From the cell containing the given text, extract its center point as [x, y] coordinate. 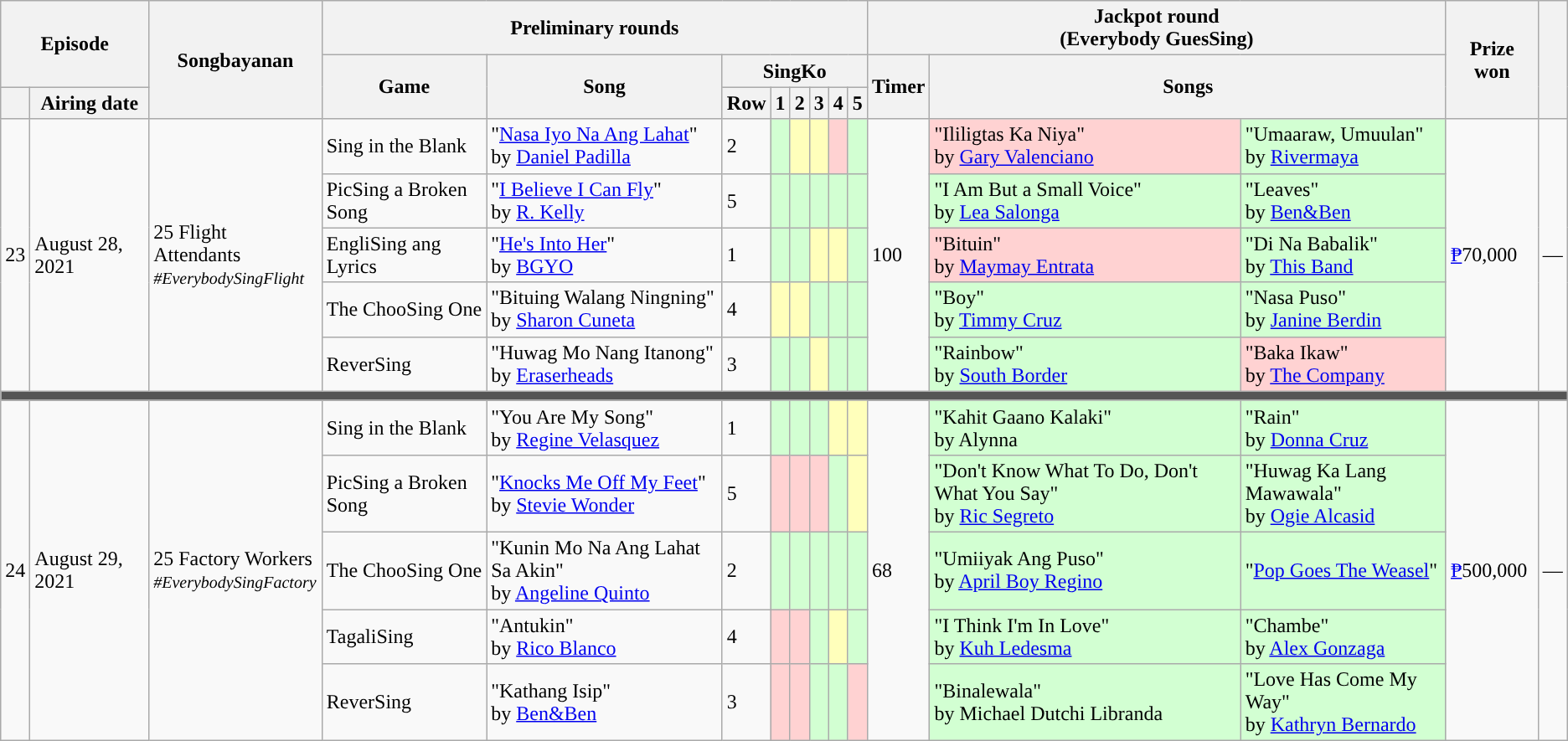
Prize won [1492, 60]
TagaliSing [404, 636]
Episode [75, 44]
"Ililigtas Ka Niya"by Gary Valenciano [1086, 146]
₱500,000 [1492, 570]
68 [898, 570]
"Leaves"by Ben&Ben [1344, 201]
25 Factory Workers#EverybodySingFactory [236, 570]
"Rainbow"by South Border [1086, 363]
August 28, 2021 [90, 255]
"Rain"by Donna Cruz [1344, 427]
Row [746, 103]
"I Am But a Small Voice"by Lea Salonga [1086, 201]
Songs [1188, 87]
"He's Into Her"by BGYO [605, 255]
100 [898, 255]
"I Believe I Can Fly"by R. Kelly [605, 201]
"Umiiyak Ang Puso"by April Boy Regino [1086, 570]
"I Think I'm In Love"by Kuh Ledesma [1086, 636]
Timer [898, 87]
"Love Has Come My Way"by Kathryn Bernardo [1344, 702]
₱70,000 [1492, 255]
"Bituin"by Maymay Entrata [1086, 255]
23 [15, 255]
Song [605, 87]
"Chambe"by Alex Gonzaga [1344, 636]
Songbayanan [236, 60]
"Kunin Mo Na Ang Lahat Sa Akin"by Angeline Quinto [605, 570]
"Nasa Iyo Na Ang Lahat"by Daniel Padilla [605, 146]
"Baka Ikaw"by The Company [1344, 363]
Airing date [90, 103]
Jackpot round(Everybody GuesSing) [1156, 28]
"Binalewala"by Michael Dutchi Libranda [1086, 702]
24 [15, 570]
"Huwag Mo Nang Itanong"by Eraserheads [605, 363]
"Di Na Babalik"by This Band [1344, 255]
"Antukin"by Rico Blanco [605, 636]
"Boy"by Timmy Cruz [1086, 310]
25 Flight Attendants#EverybodySingFlight [236, 255]
August 29, 2021 [90, 570]
Preliminary rounds [595, 28]
"You Are My Song"by Regine Velasquez [605, 427]
"Nasa Puso"by Janine Berdin [1344, 310]
"Huwag Ka Lang Mawawala"by Ogie Alcasid [1344, 493]
SingKo [794, 71]
EngliSing ang Lyrics [404, 255]
"Knocks Me Off My Feet"by Stevie Wonder [605, 493]
"Kathang Isip"by Ben&Ben [605, 702]
"Umaaraw, Umuulan"by Rivermaya [1344, 146]
Game [404, 87]
"Don't Know What To Do, Don't What You Say"by Ric Segreto [1086, 493]
"Kahit Gaano Kalaki"by Alynna [1086, 427]
"Bituing Walang Ningning"by Sharon Cuneta [605, 310]
"Pop Goes The Weasel" [1344, 570]
